Identify which cell holds the provided text, then report its [x, y] central coordinate. 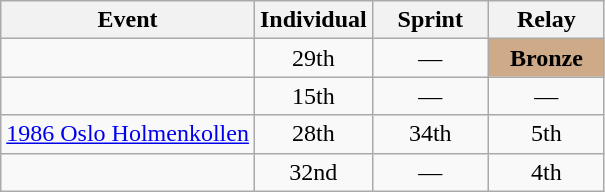
29th [313, 58]
32nd [313, 172]
Individual [313, 20]
Event [128, 20]
28th [313, 134]
Relay [546, 20]
4th [546, 172]
15th [313, 96]
5th [546, 134]
34th [430, 134]
Sprint [430, 20]
1986 Oslo Holmenkollen [128, 134]
Bronze [546, 58]
